Scan for the cell matching the given text and deliver its [X, Y] coordinate at center. 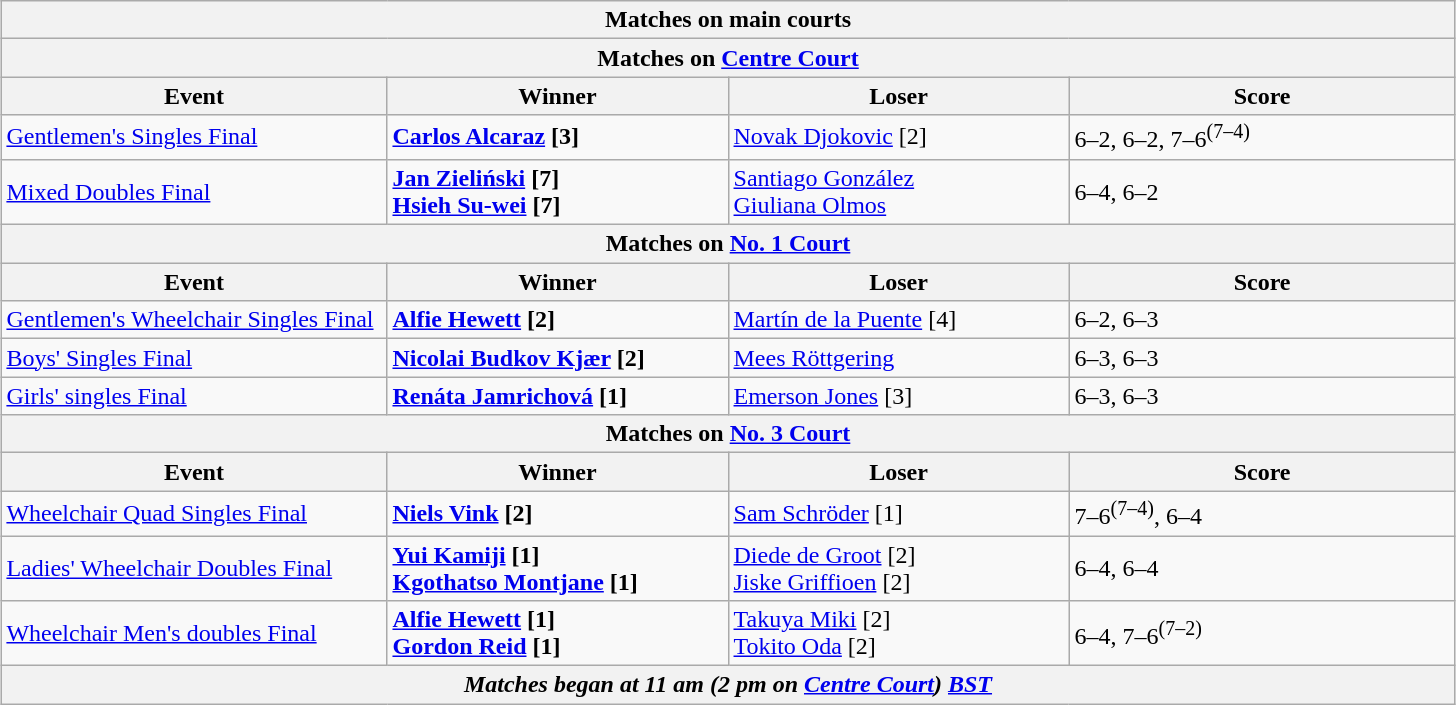
Gentlemen's Singles Final [194, 138]
Boys' Singles Final [194, 358]
Wheelchair Men's doubles Final [194, 634]
6–4, 7–6(7–2) [1262, 634]
Mees Röttgering [898, 358]
Martín de la Puente [4] [898, 320]
Ladies' Wheelchair Doubles Final [194, 568]
Niels Vink [2] [558, 514]
Emerson Jones [3] [898, 396]
Diede de Groot [2] Jiske Griffioen [2] [898, 568]
6–4, 6–4 [1262, 568]
Mixed Doubles Final [194, 192]
Matches on No. 3 Court [728, 434]
Matches on No. 1 Court [728, 244]
Girls' singles Final [194, 396]
7–6(7–4), 6–4 [1262, 514]
Carlos Alcaraz [3] [558, 138]
Renáta Jamrichová [1] [558, 396]
6–2, 6–2, 7–6(7–4) [1262, 138]
Nicolai Budkov Kjær [2] [558, 358]
6–2, 6–3 [1262, 320]
Gentlemen's Wheelchair Singles Final [194, 320]
Jan Zieliński [7] Hsieh Su-wei [7] [558, 192]
Matches began at 11 am (2 pm on Centre Court) BST [728, 685]
Alfie Hewett [1] Gordon Reid [1] [558, 634]
Matches on main courts [728, 20]
6–4, 6–2 [1262, 192]
Yui Kamiji [1] Kgothatso Montjane [1] [558, 568]
Novak Djokovic [2] [898, 138]
Alfie Hewett [2] [558, 320]
Wheelchair Quad Singles Final [194, 514]
Matches on Centre Court [728, 58]
Takuya Miki [2] Tokito Oda [2] [898, 634]
Sam Schröder [1] [898, 514]
Santiago González Giuliana Olmos [898, 192]
